Detect which cell encompasses the target text, then output its [X, Y] center coordinate. 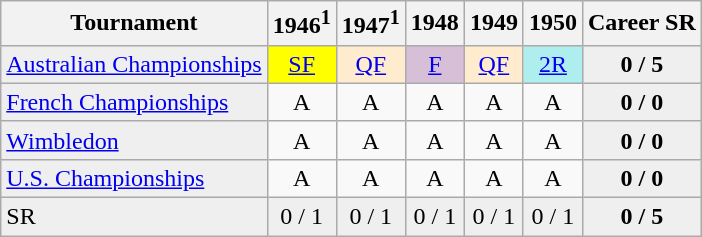
19471 [370, 24]
F [434, 64]
Career SR [642, 24]
U.S. Championships [134, 178]
1949 [494, 24]
Tournament [134, 24]
SR [134, 217]
2R [552, 64]
SF [302, 64]
1950 [552, 24]
French Championships [134, 102]
1948 [434, 24]
19461 [302, 24]
Australian Championships [134, 64]
Wimbledon [134, 140]
